Locate the cell with the specified text and output its (x, y) center coordinate. 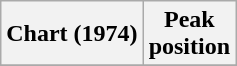
Peakposition (189, 34)
Chart (1974) (72, 34)
